Search for the cell housing the specified text and yield its [x, y] center coordinate. 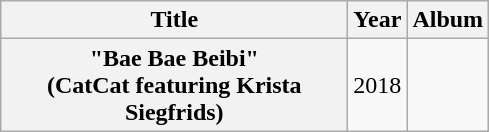
2018 [378, 85]
"Bae Bae Beibi"(CatCat featuring Krista Siegfrids) [174, 85]
Album [448, 20]
Year [378, 20]
Title [174, 20]
